Identify which cell holds the provided text, then report its [X, Y] central coordinate. 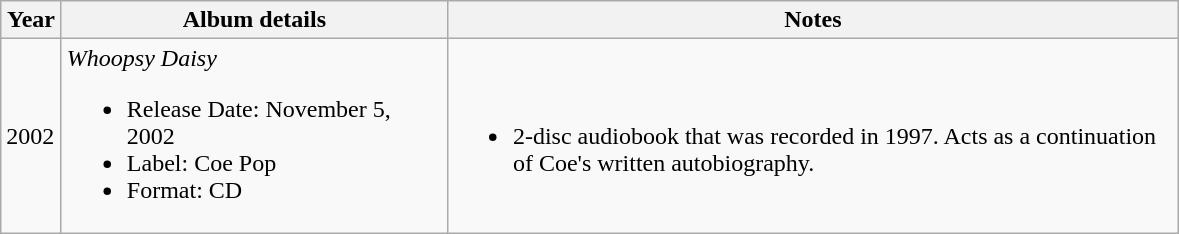
2-disc audiobook that was recorded in 1997. Acts as a continuation of Coe's written autobiography. [812, 136]
Whoopsy DaisyRelease Date: November 5, 2002Label: Coe PopFormat: CD [254, 136]
Album details [254, 20]
2002 [32, 136]
Year [32, 20]
Notes [812, 20]
